Locate the cell with the specified text and output its [X, Y] center coordinate. 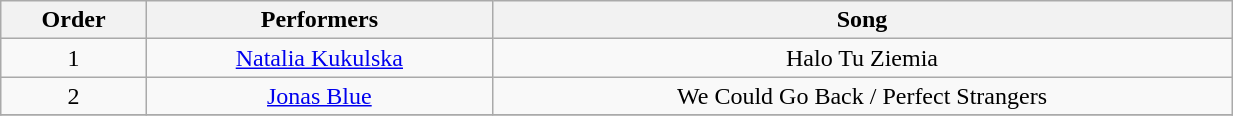
2 [74, 96]
Order [74, 20]
Jonas Blue [319, 96]
We Could Go Back / Perfect Strangers [862, 96]
Halo Tu Ziemia [862, 58]
1 [74, 58]
Performers [319, 20]
Natalia Kukulska [319, 58]
Song [862, 20]
